Identify which cell holds the provided text, then report its (X, Y) central coordinate. 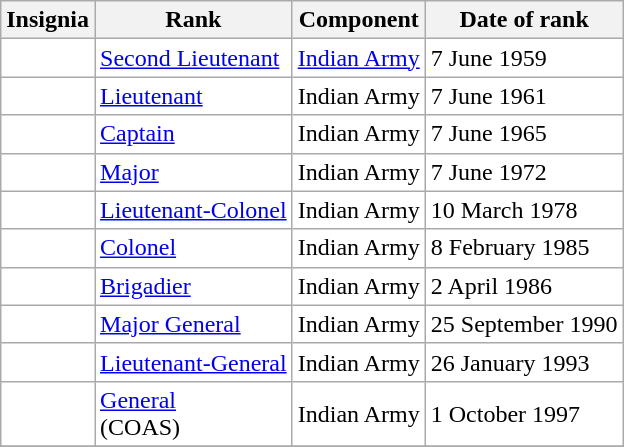
Second Lieutenant (194, 58)
26 January 1993 (524, 362)
7 June 1961 (524, 96)
Lieutenant-Colonel (194, 210)
Lieutenant (194, 96)
Brigadier (194, 286)
Major (194, 172)
Lieutenant-General (194, 362)
8 February 1985 (524, 248)
Rank (194, 20)
Major General (194, 324)
25 September 1990 (524, 324)
7 June 1965 (524, 134)
Captain (194, 134)
10 March 1978 (524, 210)
Date of rank (524, 20)
Insignia (48, 20)
1 October 1997 (524, 414)
Component (358, 20)
7 June 1959 (524, 58)
7 June 1972 (524, 172)
General(COAS) (194, 414)
2 April 1986 (524, 286)
Colonel (194, 248)
